Detect which cell encompasses the target text, then output its (X, Y) center coordinate. 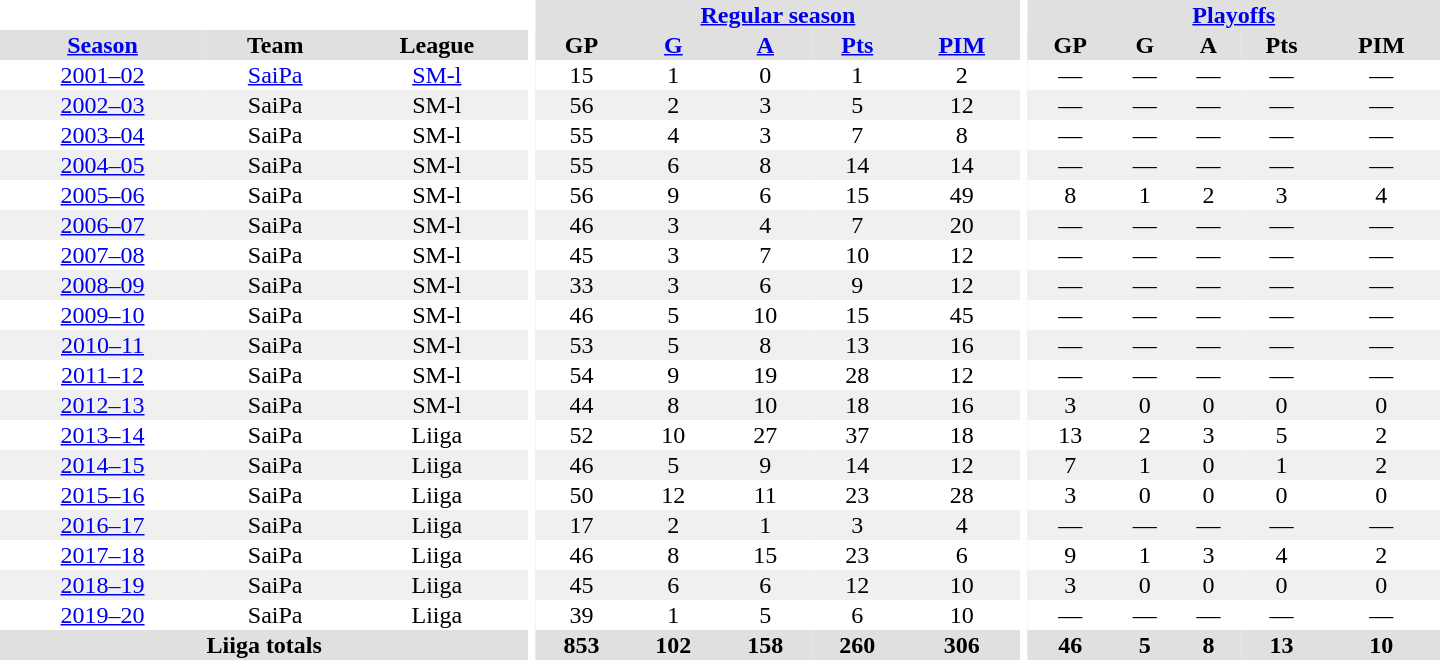
2011–12 (102, 375)
2004–05 (102, 165)
2017–18 (102, 555)
2016–17 (102, 525)
2018–19 (102, 585)
37 (857, 435)
20 (962, 225)
2007–08 (102, 255)
260 (857, 645)
44 (581, 405)
2012–13 (102, 405)
158 (765, 645)
2003–04 (102, 135)
2008–09 (102, 285)
2010–11 (102, 345)
Playoffs (1234, 15)
Liiga totals (264, 645)
306 (962, 645)
2013–14 (102, 435)
853 (581, 645)
Season (102, 45)
54 (581, 375)
49 (962, 195)
52 (581, 435)
19 (765, 375)
2006–07 (102, 225)
2001–02 (102, 75)
2019–20 (102, 615)
2002–03 (102, 105)
102 (673, 645)
27 (765, 435)
Team (275, 45)
2009–10 (102, 315)
50 (581, 495)
33 (581, 285)
2014–15 (102, 465)
11 (765, 495)
Regular season (778, 15)
League (436, 45)
2015–16 (102, 495)
39 (581, 615)
53 (581, 345)
17 (581, 525)
2005–06 (102, 195)
